Detect which cell encompasses the target text, then output its [x, y] center coordinate. 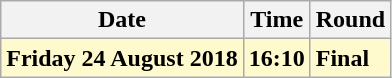
Round [350, 20]
Date [122, 20]
Friday 24 August 2018 [122, 58]
Time [276, 20]
16:10 [276, 58]
Final [350, 58]
